Find where the given text appears and provide that cell's center as (x, y) coordinate. 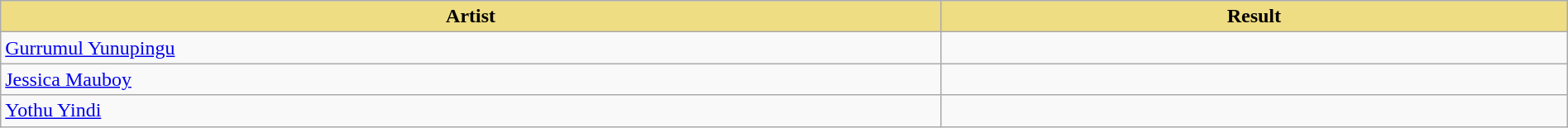
Jessica Mauboy (471, 79)
Artist (471, 17)
Yothu Yindi (471, 111)
Result (1254, 17)
Gurrumul Yunupingu (471, 48)
